Capture the cell that displays the provided text and extract its [x, y] central coordinate. 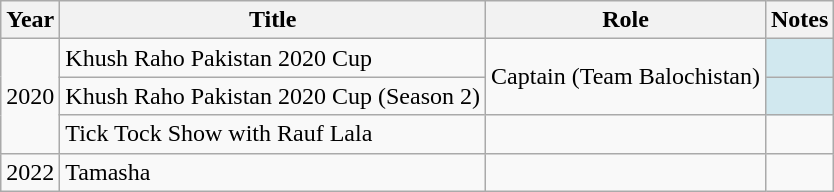
Khush Raho Pakistan 2020 Cup (Season 2) [273, 96]
Captain (Team Balochistan) [626, 77]
2020 [30, 96]
Title [273, 20]
Khush Raho Pakistan 2020 Cup [273, 58]
2022 [30, 172]
Tamasha [273, 172]
Notes [799, 20]
Year [30, 20]
Role [626, 20]
Tick Tock Show with Rauf Lala [273, 134]
